Detect which cell encompasses the target text, then output its (X, Y) center coordinate. 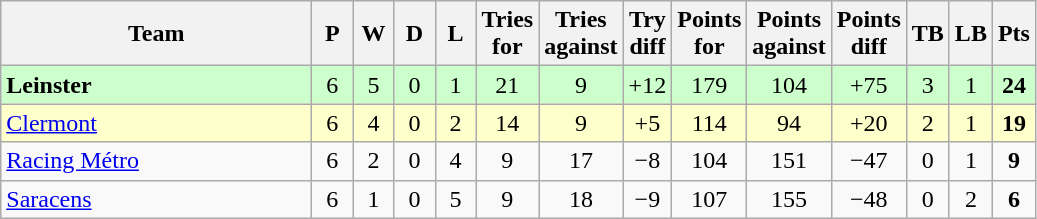
Points diff (868, 34)
+12 (648, 85)
151 (789, 161)
Saracens (156, 199)
19 (1014, 123)
LB (970, 34)
−9 (648, 199)
Leinster (156, 85)
TB (928, 34)
Team (156, 34)
Clermont (156, 123)
Try diff (648, 34)
−48 (868, 199)
−8 (648, 161)
+75 (868, 85)
Points for (710, 34)
17 (581, 161)
P (332, 34)
3 (928, 85)
Pts (1014, 34)
18 (581, 199)
114 (710, 123)
107 (710, 199)
179 (710, 85)
24 (1014, 85)
+5 (648, 123)
W (374, 34)
L (456, 34)
Points against (789, 34)
Racing Métro (156, 161)
21 (508, 85)
14 (508, 123)
D (414, 34)
Tries for (508, 34)
94 (789, 123)
−47 (868, 161)
+20 (868, 123)
Tries against (581, 34)
155 (789, 199)
